Locate the cell with the specified text and output its (x, y) center coordinate. 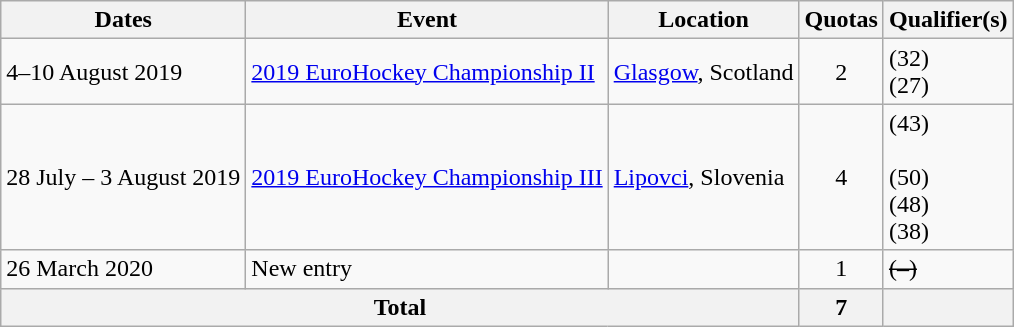
(32) (27) (948, 72)
7 (841, 307)
2019 EuroHockey Championship II (427, 72)
Event (427, 20)
2019 EuroHockey Championship III (427, 177)
New entry (427, 269)
Quotas (841, 20)
28 July – 3 August 2019 (124, 177)
Lipovci, Slovenia (704, 177)
4–10 August 2019 (124, 72)
4 (841, 177)
Qualifier(s) (948, 20)
Location (704, 20)
(–) (948, 269)
Dates (124, 20)
1 (841, 269)
(43) (50) (48) (38) (948, 177)
Total (400, 307)
Glasgow, Scotland (704, 72)
2 (841, 72)
26 March 2020 (124, 269)
